For the text-containing cell, return its midpoint in (x, y) coordinate format. 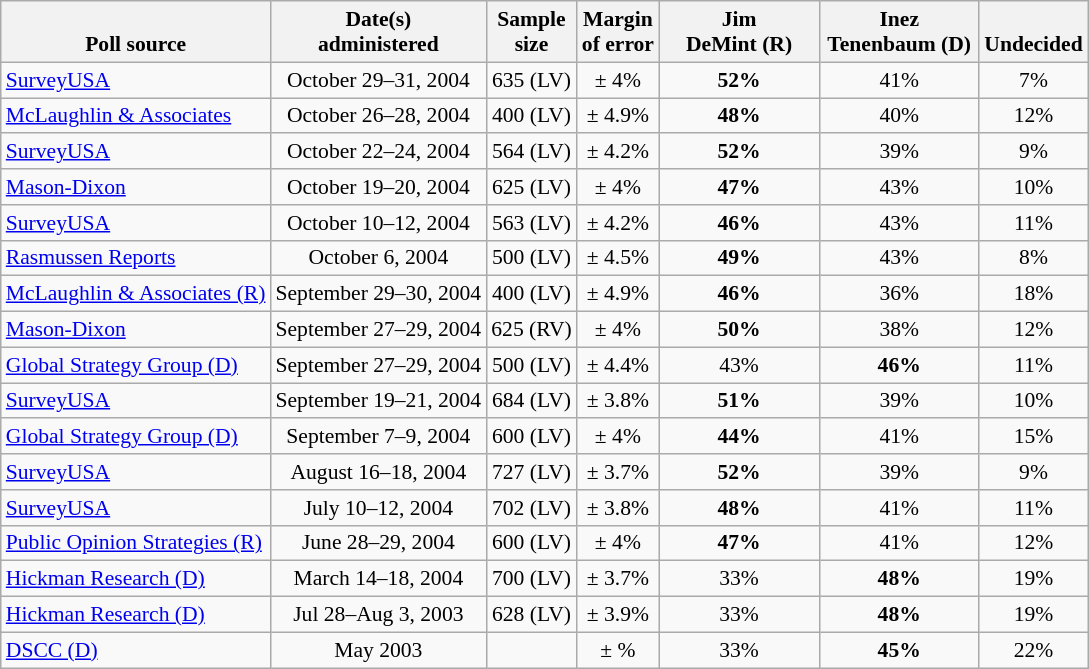
15% (1033, 437)
October 6, 2004 (378, 258)
McLaughlin & Associates (136, 116)
± 3.9% (618, 615)
September 29–30, 2004 (378, 294)
March 14–18, 2004 (378, 579)
August 16–18, 2004 (378, 472)
McLaughlin & Associates (R) (136, 294)
± 4.4% (618, 365)
Rasmussen Reports (136, 258)
563 (LV) (532, 223)
625 (RV) (532, 330)
8% (1033, 258)
40% (899, 116)
18% (1033, 294)
45% (899, 650)
June 28–29, 2004 (378, 543)
Marginof error (618, 32)
Date(s)administered (378, 32)
625 (LV) (532, 187)
October 29–31, 2004 (378, 80)
Jul 28–Aug 3, 2003 (378, 615)
JimDeMint (R) (739, 32)
DSCC (D) (136, 650)
684 (LV) (532, 401)
628 (LV) (532, 615)
49% (739, 258)
July 10–12, 2004 (378, 508)
October 22–24, 2004 (378, 152)
InezTenenbaum (D) (899, 32)
635 (LV) (532, 80)
October 19–20, 2004 (378, 187)
± 4.5% (618, 258)
51% (739, 401)
October 10–12, 2004 (378, 223)
7% (1033, 80)
Public Opinion Strategies (R) (136, 543)
± % (618, 650)
50% (739, 330)
Poll source (136, 32)
44% (739, 437)
September 19–21, 2004 (378, 401)
September 7–9, 2004 (378, 437)
38% (899, 330)
727 (LV) (532, 472)
22% (1033, 650)
Samplesize (532, 32)
564 (LV) (532, 152)
36% (899, 294)
700 (LV) (532, 579)
October 26–28, 2004 (378, 116)
Undecided (1033, 32)
May 2003 (378, 650)
702 (LV) (532, 508)
